Locate the cell with the specified text and output its (x, y) center coordinate. 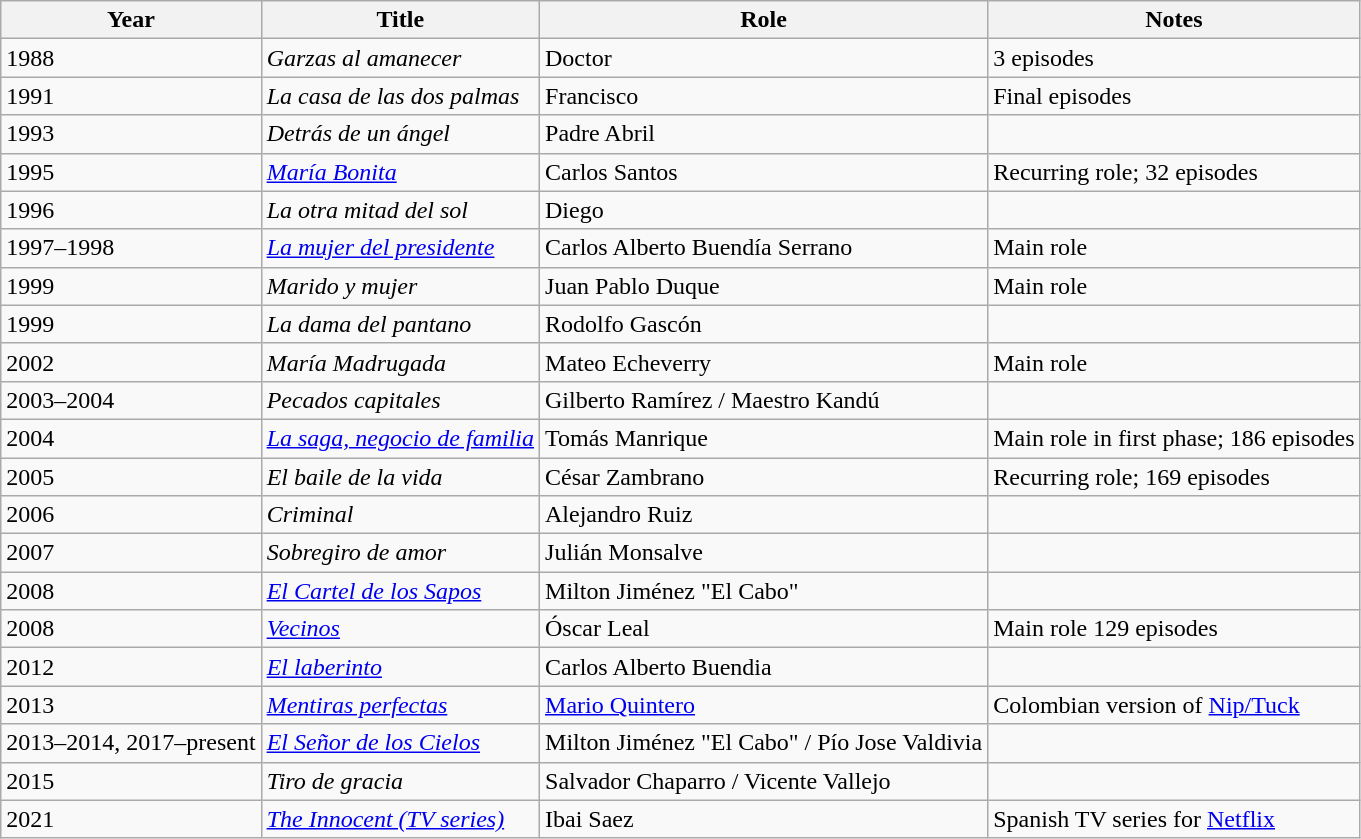
César Zambrano (764, 477)
Year (131, 20)
El Cartel de los Sapos (400, 591)
2003–2004 (131, 400)
1996 (131, 210)
Juan Pablo Duque (764, 286)
Milton Jiménez "El Cabo" / Pío Jose Valdivia (764, 743)
Padre Abril (764, 134)
Alejandro Ruiz (764, 515)
Salvador Chaparro / Vicente Vallejo (764, 781)
Recurring role; 32 episodes (1174, 172)
Francisco (764, 96)
2006 (131, 515)
Marido y mujer (400, 286)
Mario Quintero (764, 705)
Diego (764, 210)
Doctor (764, 58)
1995 (131, 172)
2005 (131, 477)
1991 (131, 96)
Notes (1174, 20)
Garzas al amanecer (400, 58)
Julián Monsalve (764, 553)
Carlos Santos (764, 172)
La mujer del presidente (400, 248)
2013 (131, 705)
Mentiras perfectas (400, 705)
Tiro de gracia (400, 781)
1993 (131, 134)
María Bonita (400, 172)
Title (400, 20)
2021 (131, 819)
Detrás de un ángel (400, 134)
2013–2014, 2017–present (131, 743)
Sobregiro de amor (400, 553)
1988 (131, 58)
Carlos Alberto Buendia (764, 667)
2007 (131, 553)
Carlos Alberto Buendía Serrano (764, 248)
Colombian version of Nip/Tuck (1174, 705)
El baile de la vida (400, 477)
La saga, negocio de familia (400, 438)
Main role 129 episodes (1174, 629)
Spanish TV series for Netflix (1174, 819)
El Señor de los Cielos (400, 743)
2015 (131, 781)
Final episodes (1174, 96)
La otra mitad del sol (400, 210)
El laberinto (400, 667)
Rodolfo Gascón (764, 324)
1997–1998 (131, 248)
2012 (131, 667)
María Madrugada (400, 362)
2004 (131, 438)
Milton Jiménez "El Cabo" (764, 591)
Óscar Leal (764, 629)
3 episodes (1174, 58)
Vecinos (400, 629)
Recurring role; 169 episodes (1174, 477)
2002 (131, 362)
Criminal (400, 515)
La casa de las dos palmas (400, 96)
Ibai Saez (764, 819)
Mateo Echeverry (764, 362)
Gilberto Ramírez / Maestro Kandú (764, 400)
Main role in first phase; 186 episodes (1174, 438)
La dama del pantano (400, 324)
Role (764, 20)
Tomás Manrique (764, 438)
The Innocent (TV series) (400, 819)
Pecados capitales (400, 400)
